Capture the cell that displays the provided text and extract its [X, Y] central coordinate. 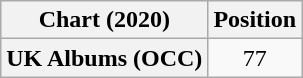
Chart (2020) [104, 20]
77 [255, 58]
Position [255, 20]
UK Albums (OCC) [104, 58]
